Pinpoint the cell where the given text exists, returning its (X, Y) midpoint coordinate. 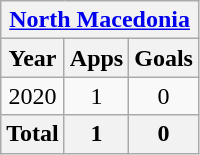
2020 (33, 96)
Year (33, 58)
Apps (96, 58)
Total (33, 134)
Goals (164, 58)
North Macedonia (100, 20)
